For the text-containing cell, return its midpoint in [X, Y] coordinate format. 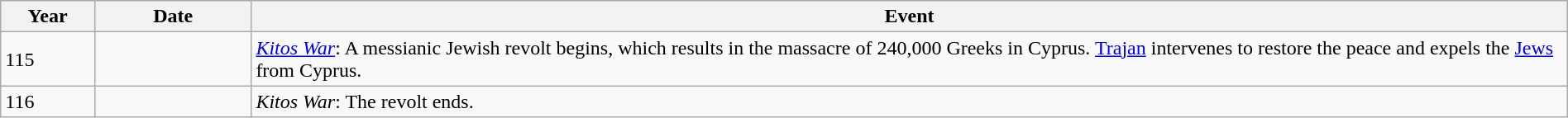
Event [910, 17]
115 [48, 59]
Year [48, 17]
Date [172, 17]
116 [48, 101]
Kitos War: The revolt ends. [910, 101]
